Identify which cell holds the provided text, then report its (X, Y) central coordinate. 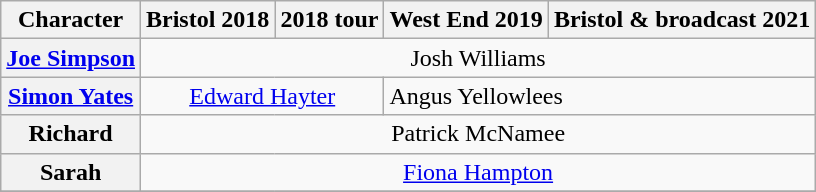
Patrick McNamee (478, 134)
Josh Williams (478, 58)
Character (71, 20)
2018 tour (330, 20)
Simon Yates (71, 96)
Richard (71, 134)
Joe Simpson (71, 58)
West End 2019 (466, 20)
Bristol 2018 (208, 20)
Fiona Hampton (478, 172)
Bristol & broadcast 2021 (682, 20)
Angus Yellowlees (600, 96)
Sarah (71, 172)
Edward Hayter (262, 96)
